Output the (X, Y) coordinate of the center of the cell containing the given text.  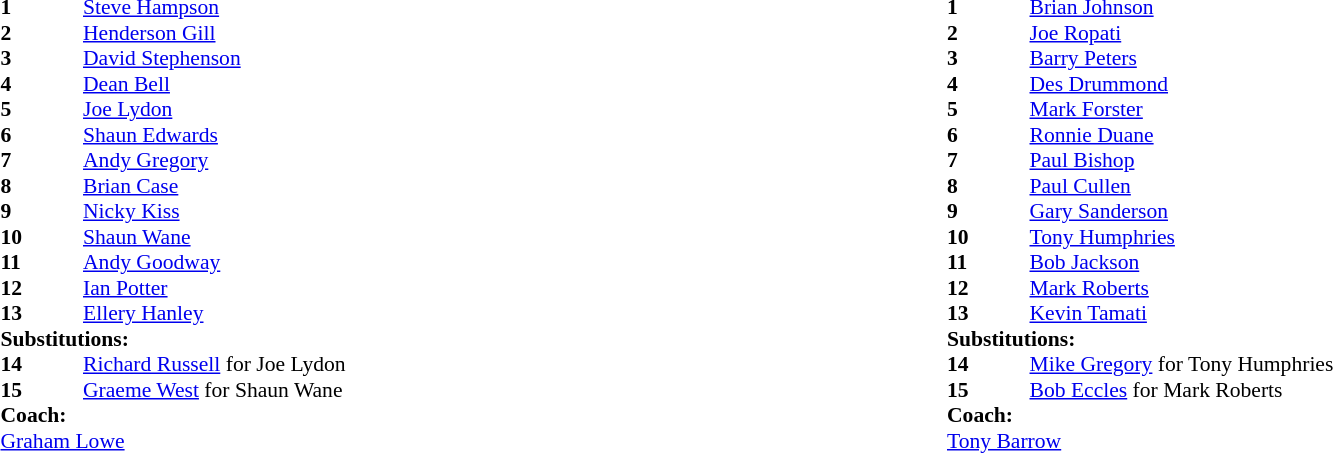
Richard Russell for Joe Lydon (214, 365)
Graeme West for Shaun Wane (214, 390)
Dean Bell (214, 84)
Ian Potter (214, 288)
Nicky Kiss (214, 211)
David Stephenson (214, 59)
Joe Lydon (214, 109)
Ellery Hanley (214, 313)
Henderson Gill (214, 33)
Shaun Wane (214, 237)
Andy Goodway (214, 263)
Shaun Edwards (214, 135)
Andy Gregory (214, 161)
Brian Case (214, 186)
